Return the (X, Y) coordinate for the center point of the cell that contains the specified text.  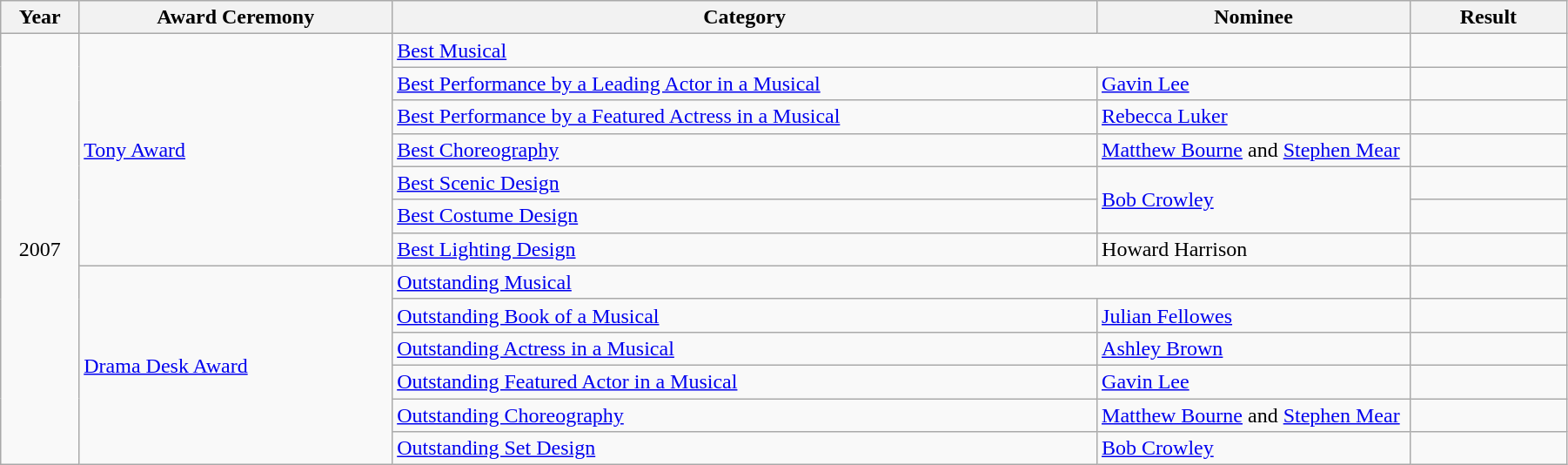
Best Choreography (745, 150)
2007 (40, 249)
Outstanding Featured Actor in a Musical (745, 381)
Howard Harrison (1254, 249)
Result (1488, 17)
Award Ceremony (236, 17)
Outstanding Book of a Musical (745, 315)
Outstanding Set Design (745, 448)
Rebecca Luker (1254, 117)
Year (40, 17)
Category (745, 17)
Outstanding Choreography (745, 415)
Outstanding Musical (901, 282)
Best Costume Design (745, 216)
Julian Fellowes (1254, 315)
Best Performance by a Featured Actress in a Musical (745, 117)
Best Performance by a Leading Actor in a Musical (745, 84)
Best Scenic Design (745, 183)
Nominee (1254, 17)
Drama Desk Award (236, 365)
Tony Award (236, 150)
Best Musical (901, 51)
Outstanding Actress in a Musical (745, 348)
Best Lighting Design (745, 249)
Ashley Brown (1254, 348)
